Find where the given text appears and provide that cell's center as (x, y) coordinate. 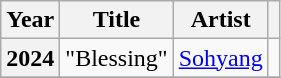
"Blessing" (116, 58)
Sohyang (220, 58)
Artist (220, 20)
Title (116, 20)
2024 (30, 58)
Year (30, 20)
